Scan for the cell matching the given text and deliver its [x, y] coordinate at center. 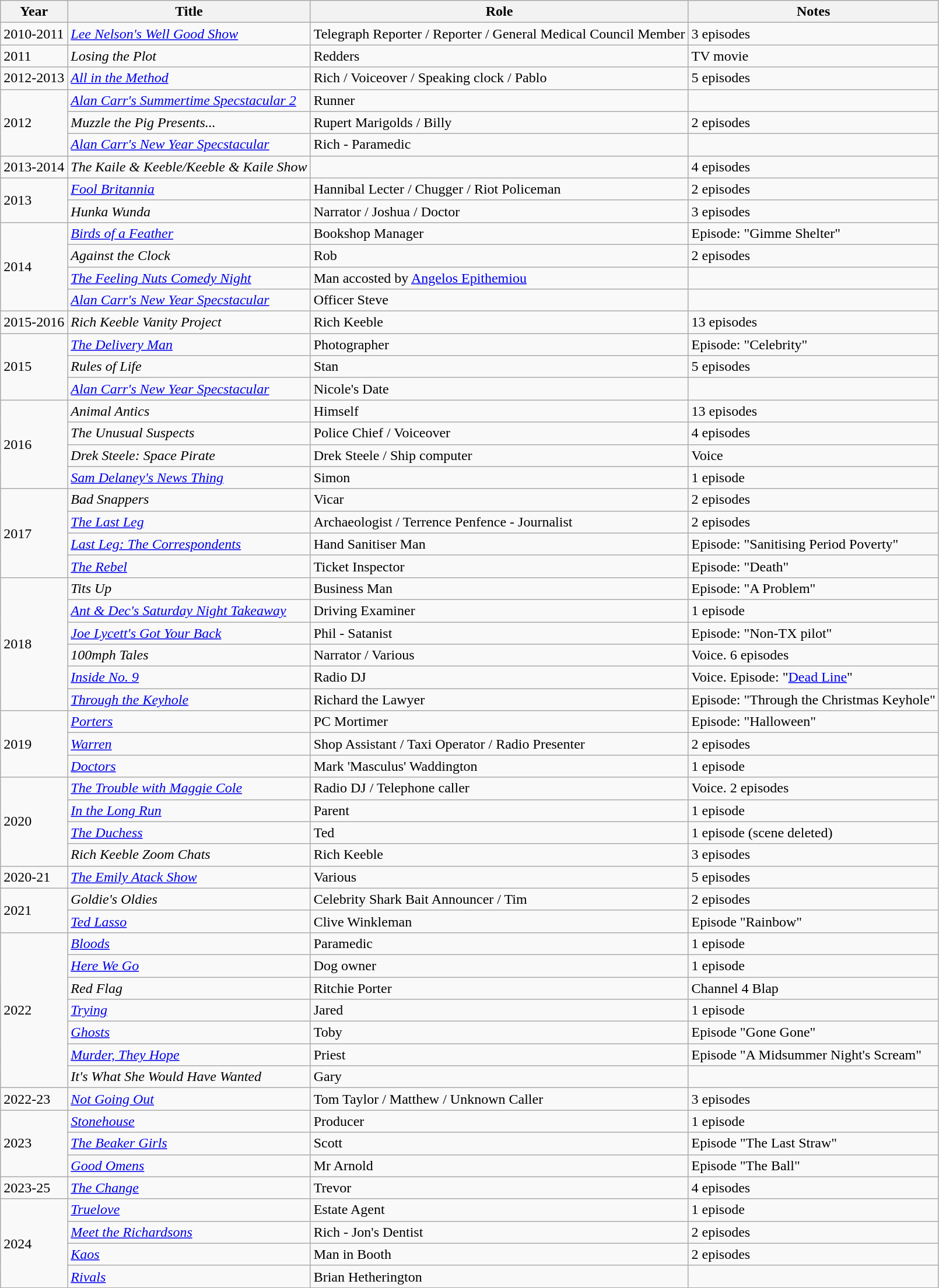
Mr Arnold [499, 1166]
Porters [189, 722]
Rules of Life [189, 367]
Voice. 2 episodes [813, 788]
Narrator / Joshua / Doctor [499, 211]
Title [189, 12]
In the Long Run [189, 810]
The Emily Atack Show [189, 877]
Doctors [189, 766]
Archaeologist / Terrence Penfence - Journalist [499, 522]
Bloods [189, 943]
Ghosts [189, 1033]
It's What She Would Have Wanted [189, 1077]
Alan Carr's Summertime Specstacular 2 [189, 100]
2018 [34, 644]
Man accosted by Angelos Epithemiou [499, 278]
2014 [34, 266]
2012-2013 [34, 78]
Gary [499, 1077]
Radio DJ / Telephone caller [499, 788]
Not Going Out [189, 1099]
Rich Keeble Vanity Project [189, 322]
Episode "The Ball" [813, 1166]
Telegraph Reporter / Reporter / General Medical Council Member [499, 34]
Drek Steele / Ship computer [499, 455]
Episode: "Through the Christmas Keyhole" [813, 700]
Good Omens [189, 1166]
The Unusual Suspects [189, 433]
Simon [499, 478]
2022 [34, 1010]
The Last Leg [189, 522]
Voice. Episode: "Dead Line" [813, 678]
Dog owner [499, 966]
The Feeling Nuts Comedy Night [189, 278]
Driving Examiner [499, 610]
TV movie [813, 56]
Episode: "Halloween" [813, 722]
The Change [189, 1188]
Trevor [499, 1188]
Producer [499, 1121]
Goldie's Oldies [189, 899]
Radio DJ [499, 678]
2021 [34, 910]
Bad Snappers [189, 500]
Hannibal Lecter / Chugger / Riot Policeman [499, 189]
Runner [499, 100]
2016 [34, 444]
Toby [499, 1033]
Jared [499, 1010]
1 episode (scene deleted) [813, 833]
Against the Clock [189, 255]
Tits Up [189, 588]
Richard the Lawyer [499, 700]
Here We Go [189, 966]
Inside No. 9 [189, 678]
Various [499, 877]
Channel 4 Blap [813, 988]
100mph Tales [189, 655]
Police Chief / Voiceover [499, 433]
Fool Britannia [189, 189]
Rich - Paramedic [499, 145]
2024 [34, 1243]
The Beaker Girls [189, 1143]
Redders [499, 56]
Murder, They Hope [189, 1055]
Bookshop Manager [499, 233]
Episode: "Death" [813, 566]
Rich - Jon's Dentist [499, 1232]
Tom Taylor / Matthew / Unknown Caller [499, 1099]
Phil - Satanist [499, 633]
Truelove [189, 1210]
Red Flag [189, 988]
Mark 'Masculus' Waddington [499, 766]
Himself [499, 411]
Animal Antics [189, 411]
All in the Method [189, 78]
Warren [189, 744]
Episode: "Celebrity" [813, 345]
Episode: "Sanitising Period Poverty" [813, 544]
2015-2016 [34, 322]
Through the Keyhole [189, 700]
Clive Winkleman [499, 921]
Episode "Rainbow" [813, 921]
Ritchie Porter [499, 988]
Joe Lycett's Got Your Back [189, 633]
Rich Keeble Zoom Chats [189, 855]
The Kaile & Keeble/Keeble & Kaile Show [189, 167]
The Duchess [189, 833]
Rich / Voiceover / Speaking clock / Pablo [499, 78]
Lee Nelson's Well Good Show [189, 34]
Paramedic [499, 943]
Episode: "Non-TX pilot" [813, 633]
Rivals [189, 1276]
Shop Assistant / Taxi Operator / Radio Presenter [499, 744]
2023 [34, 1143]
Rupert Marigolds / Billy [499, 122]
Stonehouse [189, 1121]
Episode: "A Problem" [813, 588]
Hunka Wunda [189, 211]
2020-21 [34, 877]
Losing the Plot [189, 56]
Business Man [499, 588]
The Trouble with Maggie Cole [189, 788]
Parent [499, 810]
2013 [34, 200]
The Rebel [189, 566]
2013-2014 [34, 167]
Last Leg: The Correspondents [189, 544]
Voice. 6 episodes [813, 655]
Nicole's Date [499, 389]
Hand Sanitiser Man [499, 544]
2017 [34, 533]
2020 [34, 822]
2022-23 [34, 1099]
Brian Hetherington [499, 1276]
Episode "Gone Gone" [813, 1033]
Ticket Inspector [499, 566]
Estate Agent [499, 1210]
Year [34, 12]
Trying [189, 1010]
PC Mortimer [499, 722]
Scott [499, 1143]
Stan [499, 367]
2019 [34, 744]
Rob [499, 255]
Narrator / Various [499, 655]
Drek Steele: Space Pirate [189, 455]
Role [499, 12]
Meet the Richardsons [189, 1232]
Episode "A Midsummer Night's Scream" [813, 1055]
2015 [34, 367]
Vicar [499, 500]
Episode: "Gimme Shelter" [813, 233]
Kaos [189, 1254]
2012 [34, 122]
Officer Steve [499, 300]
Ted [499, 833]
2010-2011 [34, 34]
2011 [34, 56]
Celebrity Shark Bait Announcer / Tim [499, 899]
Man in Booth [499, 1254]
Ted Lasso [189, 921]
Priest [499, 1055]
Notes [813, 12]
Voice [813, 455]
Photographer [499, 345]
Birds of a Feather [189, 233]
2023-25 [34, 1188]
The Delivery Man [189, 345]
Ant & Dec's Saturday Night Takeaway [189, 610]
Episode "The Last Straw" [813, 1143]
Muzzle the Pig Presents... [189, 122]
Sam Delaney's News Thing [189, 478]
